Find where the given text appears and provide that cell's center as (x, y) coordinate. 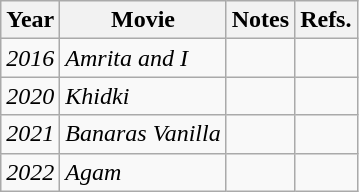
Refs. (326, 20)
2021 (30, 134)
Movie (143, 20)
2020 (30, 96)
Year (30, 20)
2022 (30, 172)
Agam (143, 172)
Amrita and I (143, 58)
2016 (30, 58)
Banaras Vanilla (143, 134)
Khidki (143, 96)
Notes (260, 20)
